From the cell containing the given text, extract its center point as [x, y] coordinate. 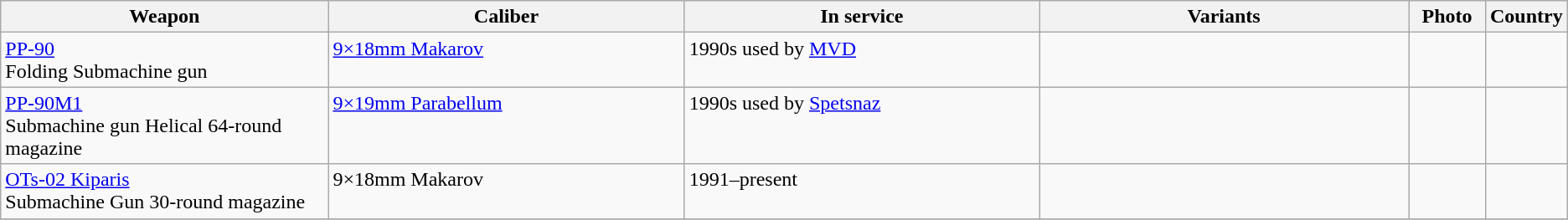
Photo [1447, 17]
1991–present [861, 191]
9×19mm Parabellum [506, 125]
Country [1526, 17]
In service [861, 17]
OTs-02 KiparisSubmachine Gun 30-round magazine [164, 191]
Variants [1225, 17]
1990s used by MVD [861, 60]
Weapon [164, 17]
Caliber [506, 17]
PP-90Folding Submachine gun [164, 60]
PP-90M1Submachine gun Helical 64-round magazine [164, 125]
1990s used by Spetsnaz [861, 125]
